Determine the (X, Y) coordinate at the center of the cell enclosing the given text.  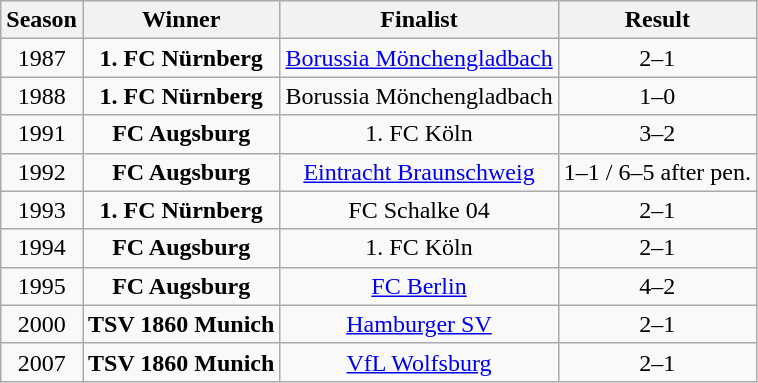
Finalist (419, 20)
1987 (42, 58)
3–2 (657, 134)
2000 (42, 324)
4–2 (657, 286)
1–0 (657, 96)
1988 (42, 96)
1993 (42, 210)
VfL Wolfsburg (419, 362)
1994 (42, 248)
FC Schalke 04 (419, 210)
1995 (42, 286)
2007 (42, 362)
Result (657, 20)
1991 (42, 134)
Eintracht Braunschweig (419, 172)
1992 (42, 172)
1–1 / 6–5 after pen. (657, 172)
Winner (180, 20)
FC Berlin (419, 286)
Season (42, 20)
Hamburger SV (419, 324)
